Return (x, y) of the center of cell containing provided text 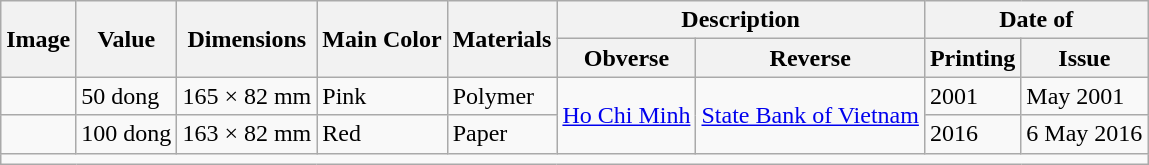
Printing (972, 58)
Polymer (502, 96)
State Bank of Vietnam (810, 115)
Value (126, 39)
Reverse (810, 58)
100 dong (126, 134)
50 dong (126, 96)
Date of (1036, 20)
Red (382, 134)
Main Color (382, 39)
Pink (382, 96)
May 2001 (1084, 96)
Image (38, 39)
Paper (502, 134)
6 May 2016 (1084, 134)
Materials (502, 39)
Dimensions (247, 39)
2001 (972, 96)
165 × 82 mm (247, 96)
2016 (972, 134)
163 × 82 mm (247, 134)
Obverse (626, 58)
Description (741, 20)
Issue (1084, 58)
Ho Chi Minh (626, 115)
